Scan for the cell matching the given text and deliver its (x, y) coordinate at center. 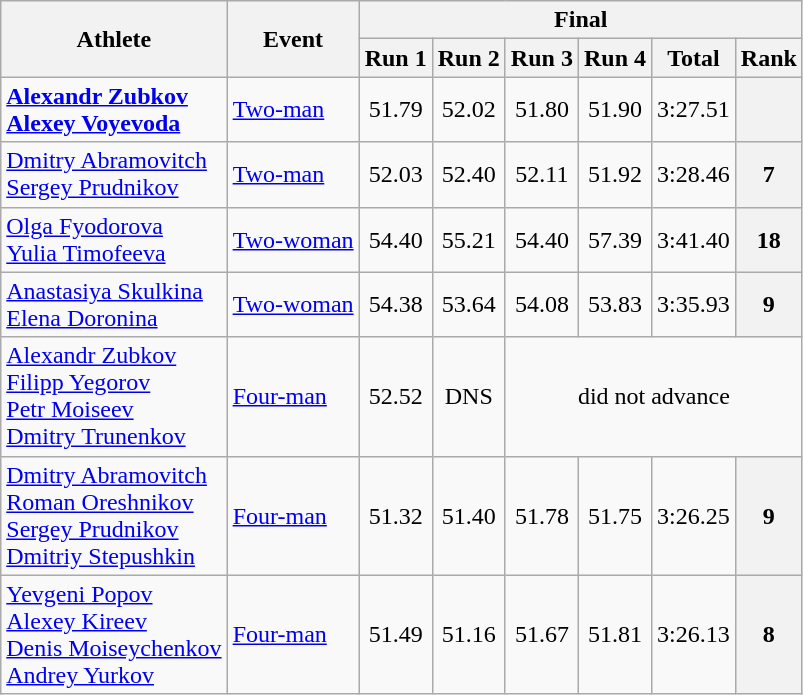
3:26.13 (694, 634)
53.64 (468, 304)
3:26.25 (694, 516)
3:27.51 (694, 110)
Alexandr ZubkovAlexey Voyevoda (114, 110)
54.38 (396, 304)
Event (293, 39)
did not advance (654, 396)
Dmitry AbramovitchSergey Prudnikov (114, 174)
DNS (468, 396)
57.39 (614, 240)
Rank (768, 58)
52.03 (396, 174)
3:41.40 (694, 240)
51.67 (542, 634)
Run 3 (542, 58)
51.49 (396, 634)
Total (694, 58)
53.83 (614, 304)
Run 4 (614, 58)
55.21 (468, 240)
52.40 (468, 174)
51.90 (614, 110)
Olga FyodorovaYulia Timofeeva (114, 240)
52.52 (396, 396)
51.80 (542, 110)
52.02 (468, 110)
51.81 (614, 634)
Final (580, 20)
52.11 (542, 174)
Athlete (114, 39)
54.08 (542, 304)
51.78 (542, 516)
51.40 (468, 516)
3:35.93 (694, 304)
51.75 (614, 516)
Run 2 (468, 58)
Anastasiya SkulkinaElena Doronina (114, 304)
51.32 (396, 516)
18 (768, 240)
8 (768, 634)
51.79 (396, 110)
3:28.46 (694, 174)
51.16 (468, 634)
7 (768, 174)
Yevgeni PopovAlexey KireevDenis MoiseychenkovAndrey Yurkov (114, 634)
51.92 (614, 174)
Run 1 (396, 58)
Alexandr ZubkovFilipp YegorovPetr MoiseevDmitry Trunenkov (114, 396)
Dmitry AbramovitchRoman OreshnikovSergey PrudnikovDmitriy Stepushkin (114, 516)
